Provide the [x, y] coordinate of the cell's center where the given text is located.  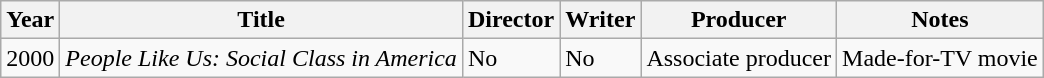
Made-for-TV movie [940, 58]
Director [510, 20]
Notes [940, 20]
People Like Us: Social Class in America [262, 58]
2000 [30, 58]
Associate producer [739, 58]
Year [30, 20]
Writer [600, 20]
Producer [739, 20]
Title [262, 20]
